Search for the cell housing the specified text and yield its [x, y] center coordinate. 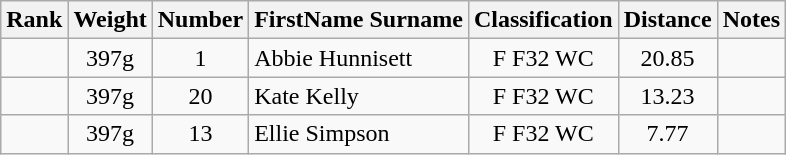
Ellie Simpson [359, 134]
Number [200, 20]
Weight [110, 20]
1 [200, 58]
7.77 [668, 134]
Notes [751, 20]
Classification [543, 20]
Kate Kelly [359, 96]
13 [200, 134]
FirstName Surname [359, 20]
13.23 [668, 96]
Abbie Hunnisett [359, 58]
20.85 [668, 58]
Rank [34, 20]
20 [200, 96]
Distance [668, 20]
